Provide the (x, y) coordinate of the cell's center where the given text is located.  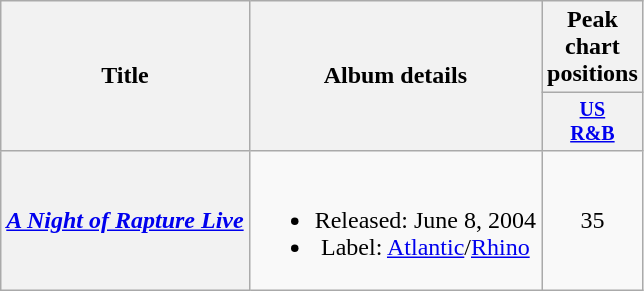
Peak chart positions (593, 47)
Released: June 8, 2004Label: Atlantic/Rhino (395, 220)
A Night of Rapture Live (125, 220)
Album details (395, 76)
35 (593, 220)
Title (125, 76)
USR&B (593, 122)
